Identify which cell holds the provided text, then report its [x, y] central coordinate. 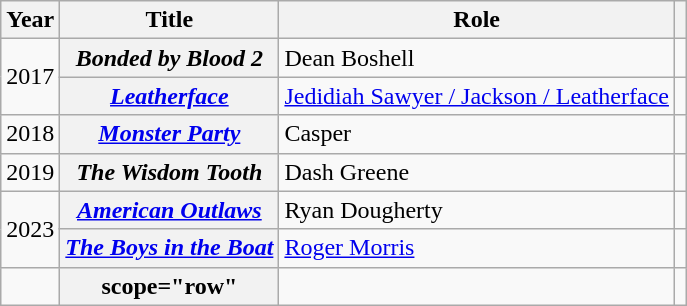
Casper [477, 134]
Leatherface [170, 96]
scope="row" [170, 286]
Roger Morris [477, 248]
Ryan Dougherty [477, 210]
Dean Boshell [477, 58]
2018 [30, 134]
2019 [30, 172]
Bonded by Blood 2 [170, 58]
The Wisdom Tooth [170, 172]
2017 [30, 77]
Role [477, 20]
Title [170, 20]
The Boys in the Boat [170, 248]
Jedidiah Sawyer / Jackson / Leatherface [477, 96]
Monster Party [170, 134]
Year [30, 20]
Dash Greene [477, 172]
American Outlaws [170, 210]
2023 [30, 229]
